Return (x, y) of the center of cell containing provided text 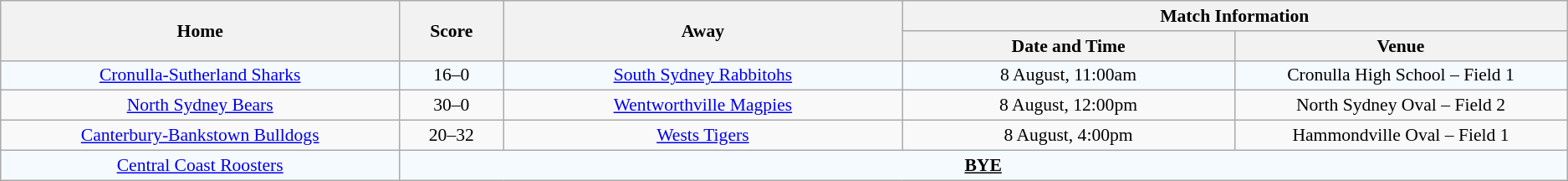
8 August, 12:00pm (1069, 106)
North Sydney Oval – Field 2 (1400, 106)
Hammondville Oval – Field 1 (1400, 136)
Cronulla High School – Field 1 (1400, 75)
30–0 (452, 106)
Score (452, 30)
Date and Time (1069, 46)
8 August, 4:00pm (1069, 136)
Cronulla-Sutherland Sharks (201, 75)
20–32 (452, 136)
North Sydney Bears (201, 106)
Wentworthville Magpies (702, 106)
Canterbury-Bankstown Bulldogs (201, 136)
South Sydney Rabbitohs (702, 75)
8 August, 11:00am (1069, 75)
BYE (983, 165)
Match Information (1234, 16)
Away (702, 30)
Home (201, 30)
Wests Tigers (702, 136)
16–0 (452, 75)
Central Coast Roosters (201, 165)
Venue (1400, 46)
